Provide the (X, Y) coordinate of the cell's center where the given text is located.  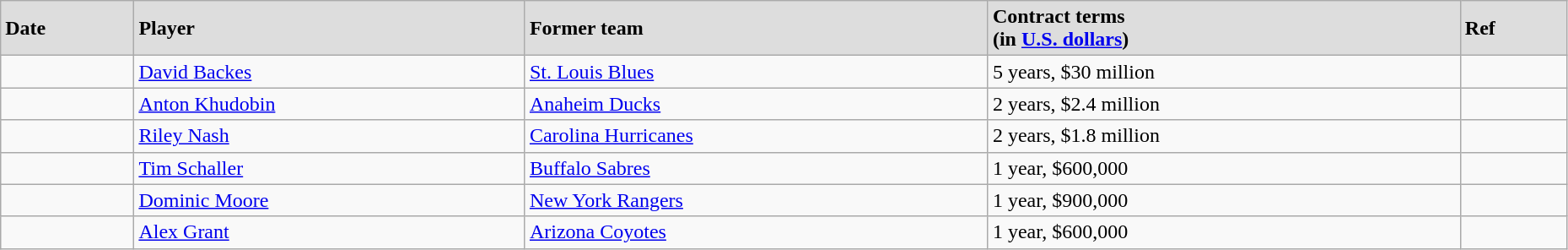
St. Louis Blues (756, 72)
New York Rangers (756, 200)
Riley Nash (330, 136)
Carolina Hurricanes (756, 136)
Former team (756, 29)
Date (67, 29)
Player (330, 29)
Contract terms(in U.S. dollars) (1224, 29)
2 years, $2.4 million (1224, 104)
1 year, $900,000 (1224, 200)
David Backes (330, 72)
Arizona Coyotes (756, 232)
Ref (1513, 29)
Buffalo Sabres (756, 168)
Tim Schaller (330, 168)
Dominic Moore (330, 200)
Anaheim Ducks (756, 104)
5 years, $30 million (1224, 72)
2 years, $1.8 million (1224, 136)
Alex Grant (330, 232)
Anton Khudobin (330, 104)
